Find where the given text appears and provide that cell's center as [X, Y] coordinate. 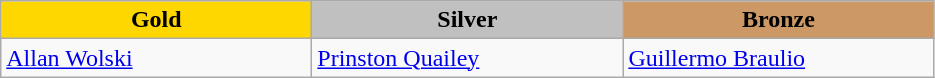
Prinston Quailey [468, 58]
Silver [468, 20]
Allan Wolski [156, 58]
Guillermo Braulio [778, 58]
Bronze [778, 20]
Gold [156, 20]
